Return the [X, Y] coordinate for the center point of the cell that contains the specified text.  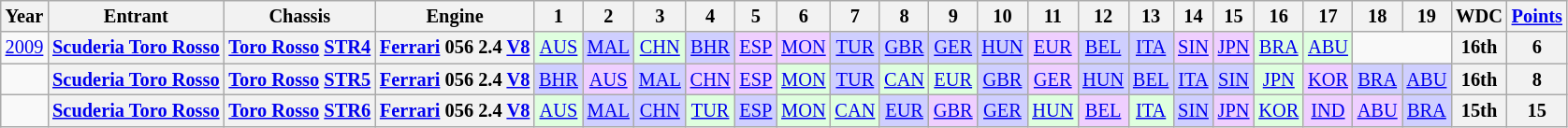
2009 [24, 48]
11 [1053, 16]
Chassis [300, 16]
7 [855, 16]
2 [608, 16]
18 [1377, 16]
Points [1537, 16]
Entrant [136, 16]
3 [661, 16]
Engine [455, 16]
9 [953, 16]
13 [1151, 16]
19 [1428, 16]
10 [1003, 16]
14 [1194, 16]
IND [1328, 110]
5 [756, 16]
12 [1103, 16]
Year [24, 16]
Toro Rosso STR6 [300, 110]
WDC [1479, 16]
1 [559, 16]
16 [1278, 16]
Toro Rosso STR4 [300, 48]
Toro Rosso STR5 [300, 79]
4 [711, 16]
17 [1328, 16]
15th [1479, 110]
